Search for the cell housing the specified text and yield its [X, Y] center coordinate. 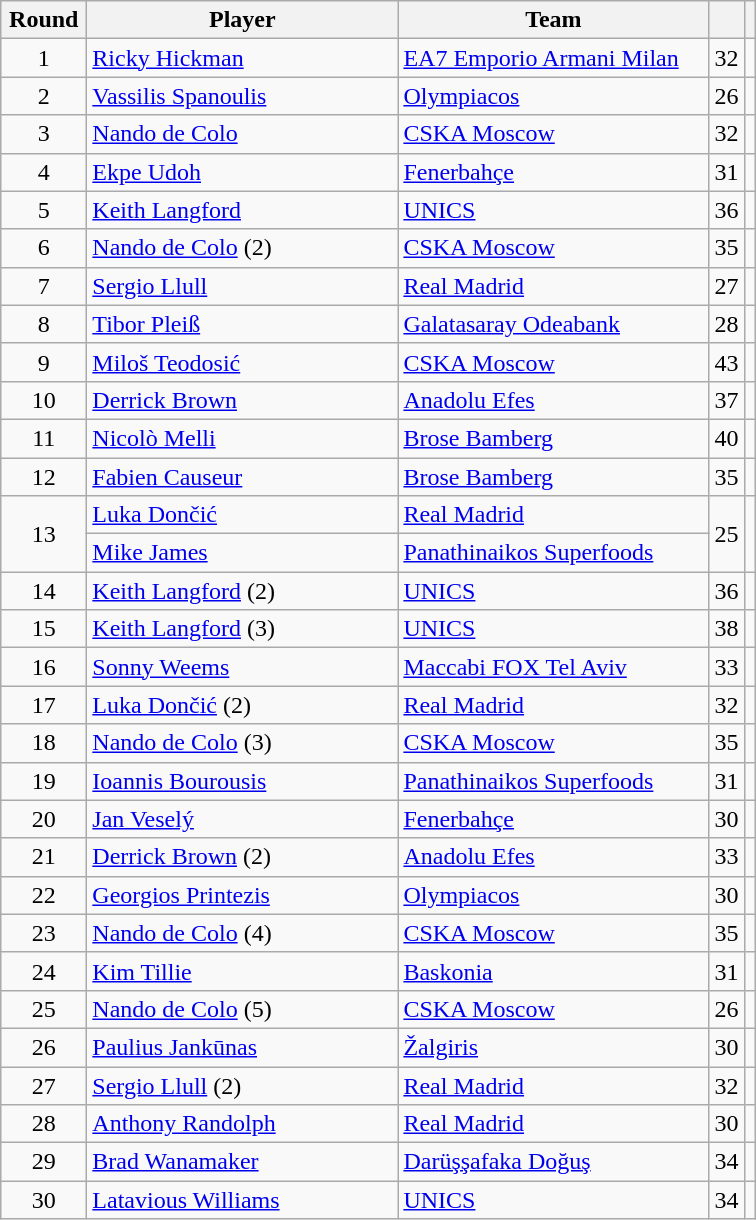
16 [44, 667]
4 [44, 172]
Ricky Hickman [242, 58]
15 [44, 629]
9 [44, 362]
37 [726, 400]
Luka Dončić (2) [242, 705]
29 [44, 1162]
Fabien Causeur [242, 477]
13 [44, 534]
Miloš Teodosić [242, 362]
Keith Langford (3) [242, 629]
Tibor Pleiß [242, 324]
Baskonia [554, 971]
5 [44, 210]
23 [44, 933]
Round [44, 20]
Player [242, 20]
Vassilis Spanoulis [242, 96]
18 [44, 743]
EA7 Emporio Armani Milan [554, 58]
20 [44, 819]
40 [726, 438]
14 [44, 591]
Keith Langford [242, 210]
22 [44, 895]
12 [44, 477]
21 [44, 857]
7 [44, 286]
Nando de Colo (3) [242, 743]
1 [44, 58]
Anthony Randolph [242, 1124]
Latavious Williams [242, 1200]
Žalgiris [554, 1047]
Nando de Colo (2) [242, 248]
Derrick Brown [242, 400]
Nando de Colo (5) [242, 1009]
Sergio Llull [242, 286]
6 [44, 248]
Team [554, 20]
Sergio Llull (2) [242, 1085]
11 [44, 438]
Paulius Jankūnas [242, 1047]
24 [44, 971]
Luka Dončić [242, 515]
Keith Langford (2) [242, 591]
Brad Wanamaker [242, 1162]
43 [726, 362]
Mike James [242, 553]
Jan Veselý [242, 819]
Kim Tillie [242, 971]
2 [44, 96]
Galatasaray Odeabank [554, 324]
Ioannis Bourousis [242, 781]
Nando de Colo [242, 134]
3 [44, 134]
8 [44, 324]
Ekpe Udoh [242, 172]
Derrick Brown (2) [242, 857]
Nicolò Melli [242, 438]
Maccabi FOX Tel Aviv [554, 667]
17 [44, 705]
Darüşşafaka Doğuş [554, 1162]
Sonny Weems [242, 667]
19 [44, 781]
Nando de Colo (4) [242, 933]
38 [726, 629]
10 [44, 400]
Georgios Printezis [242, 895]
